Output the (x, y) coordinate of the center of the cell containing the given text.  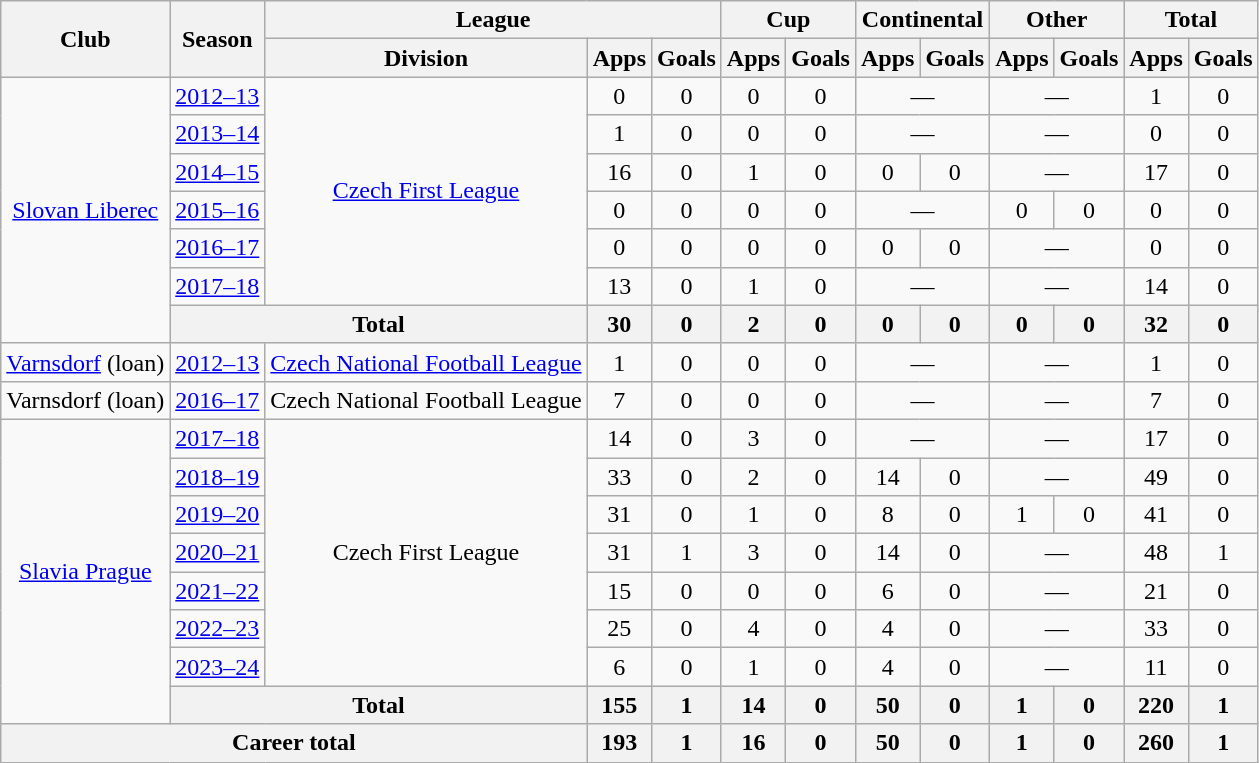
220 (1156, 705)
Season (218, 39)
2019–20 (218, 515)
2020–21 (218, 553)
41 (1156, 515)
13 (619, 286)
2014–15 (218, 172)
21 (1156, 591)
Slovan Liberec (86, 210)
Career total (294, 743)
League (493, 20)
260 (1156, 743)
2022–23 (218, 629)
25 (619, 629)
30 (619, 324)
48 (1156, 553)
Slavia Prague (86, 571)
2013–14 (218, 134)
15 (619, 591)
Continental (922, 20)
Other (1057, 20)
49 (1156, 477)
2023–24 (218, 667)
193 (619, 743)
155 (619, 705)
8 (887, 515)
2015–16 (218, 210)
Cup (788, 20)
32 (1156, 324)
Division (426, 58)
2018–19 (218, 477)
11 (1156, 667)
Club (86, 39)
2021–22 (218, 591)
